Find where the given text appears and provide that cell's center as [x, y] coordinate. 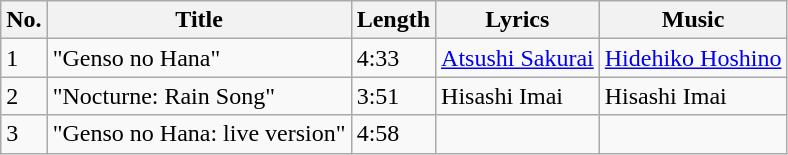
Hidehiko Hoshino [693, 58]
Music [693, 20]
No. [24, 20]
2 [24, 96]
3:51 [393, 96]
Atsushi Sakurai [518, 58]
3 [24, 134]
"Genso no Hana" [199, 58]
1 [24, 58]
Lyrics [518, 20]
"Genso no Hana: live version" [199, 134]
4:33 [393, 58]
Length [393, 20]
"Nocturne: Rain Song" [199, 96]
4:58 [393, 134]
Title [199, 20]
